Determine the [X, Y] coordinate at the center of the cell enclosing the given text.  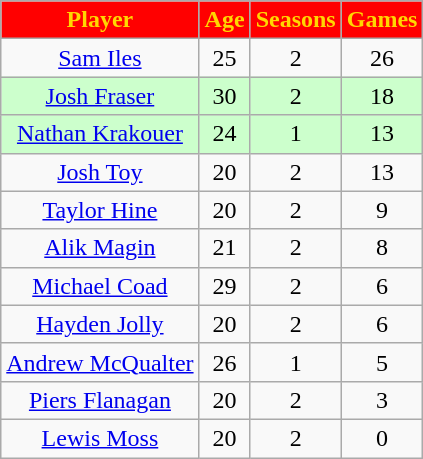
9 [382, 210]
30 [224, 96]
Seasons [296, 20]
Nathan Krakouer [100, 134]
Age [224, 20]
5 [382, 362]
Taylor Hine [100, 210]
18 [382, 96]
29 [224, 286]
24 [224, 134]
21 [224, 248]
Hayden Jolly [100, 324]
Player [100, 20]
Sam Iles [100, 58]
25 [224, 58]
0 [382, 438]
Alik Magin [100, 248]
8 [382, 248]
Lewis Moss [100, 438]
3 [382, 400]
Josh Fraser [100, 96]
Michael Coad [100, 286]
Josh Toy [100, 172]
Games [382, 20]
Andrew McQualter [100, 362]
Piers Flanagan [100, 400]
